Return the (x, y) coordinate for the center point of the cell that contains the specified text.  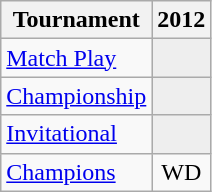
2012 (182, 20)
Match Play (76, 58)
WD (182, 172)
Championship (76, 96)
Invitational (76, 134)
Tournament (76, 20)
Champions (76, 172)
